Pinpoint the cell where the given text exists, returning its (X, Y) midpoint coordinate. 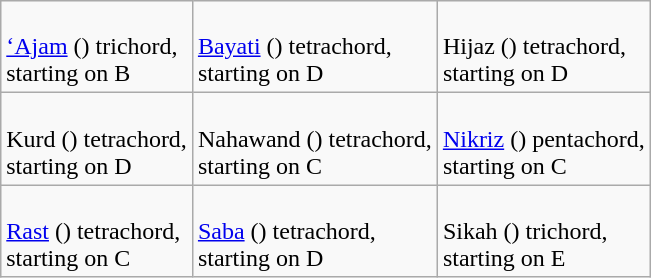
Hijaz () tetrachord,starting on D (544, 47)
Sikah () trichord,starting on E (544, 231)
Kurd () tetrachord,starting on D (97, 139)
Nikriz () pentachord,starting on C (544, 139)
Saba () tetrachord,starting on D (314, 231)
‘Ajam () trichord,starting on B (97, 47)
Nahawand () tetrachord,starting on C (314, 139)
Bayati () tetrachord,starting on D (314, 47)
Rast () tetrachord,starting on C (97, 231)
